For the text-containing cell, return its midpoint in (x, y) coordinate format. 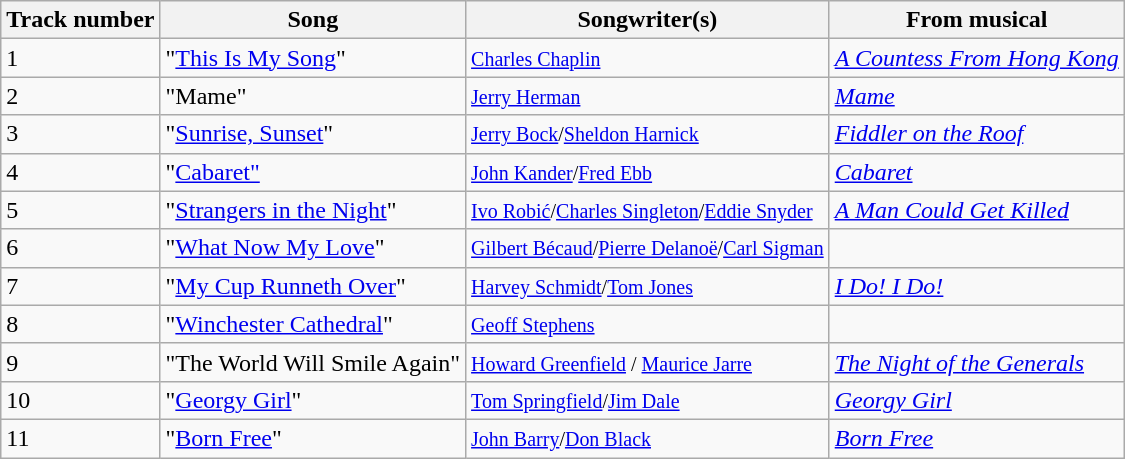
5 (80, 210)
Songwriter(s) (648, 20)
"Strangers in the Night" (313, 210)
Howard Greenfield / Maurice Jarre (648, 362)
"Georgy Girl" (313, 400)
"This Is My Song" (313, 58)
9 (80, 362)
The Night of the Generals (976, 362)
Fiddler on the Roof (976, 134)
3 (80, 134)
4 (80, 172)
Mame (976, 96)
John Barry/Don Black (648, 438)
"Winchester Cathedral" (313, 324)
I Do! I Do! (976, 286)
6 (80, 248)
Gilbert Bécaud/Pierre Delanoë/Carl Sigman (648, 248)
2 (80, 96)
Georgy Girl (976, 400)
Born Free (976, 438)
A Man Could Get Killed (976, 210)
John Kander/Fred Ebb (648, 172)
"My Cup Runneth Over" (313, 286)
8 (80, 324)
Cabaret (976, 172)
"Cabaret" (313, 172)
Jerry Bock/Sheldon Harnick (648, 134)
Harvey Schmidt/Tom Jones (648, 286)
A Countess From Hong Kong (976, 58)
10 (80, 400)
Jerry Herman (648, 96)
"Mame" (313, 96)
Song (313, 20)
From musical (976, 20)
11 (80, 438)
"Born Free" (313, 438)
1 (80, 58)
Tom Springfield/Jim Dale (648, 400)
Charles Chaplin (648, 58)
"Sunrise, Sunset" (313, 134)
Geoff Stephens (648, 324)
7 (80, 286)
"What Now My Love" (313, 248)
"The World Will Smile Again" (313, 362)
Track number (80, 20)
Ivo Robić/Charles Singleton/Eddie Snyder (648, 210)
